Determine the (x, y) coordinate at the center of the cell enclosing the given text.  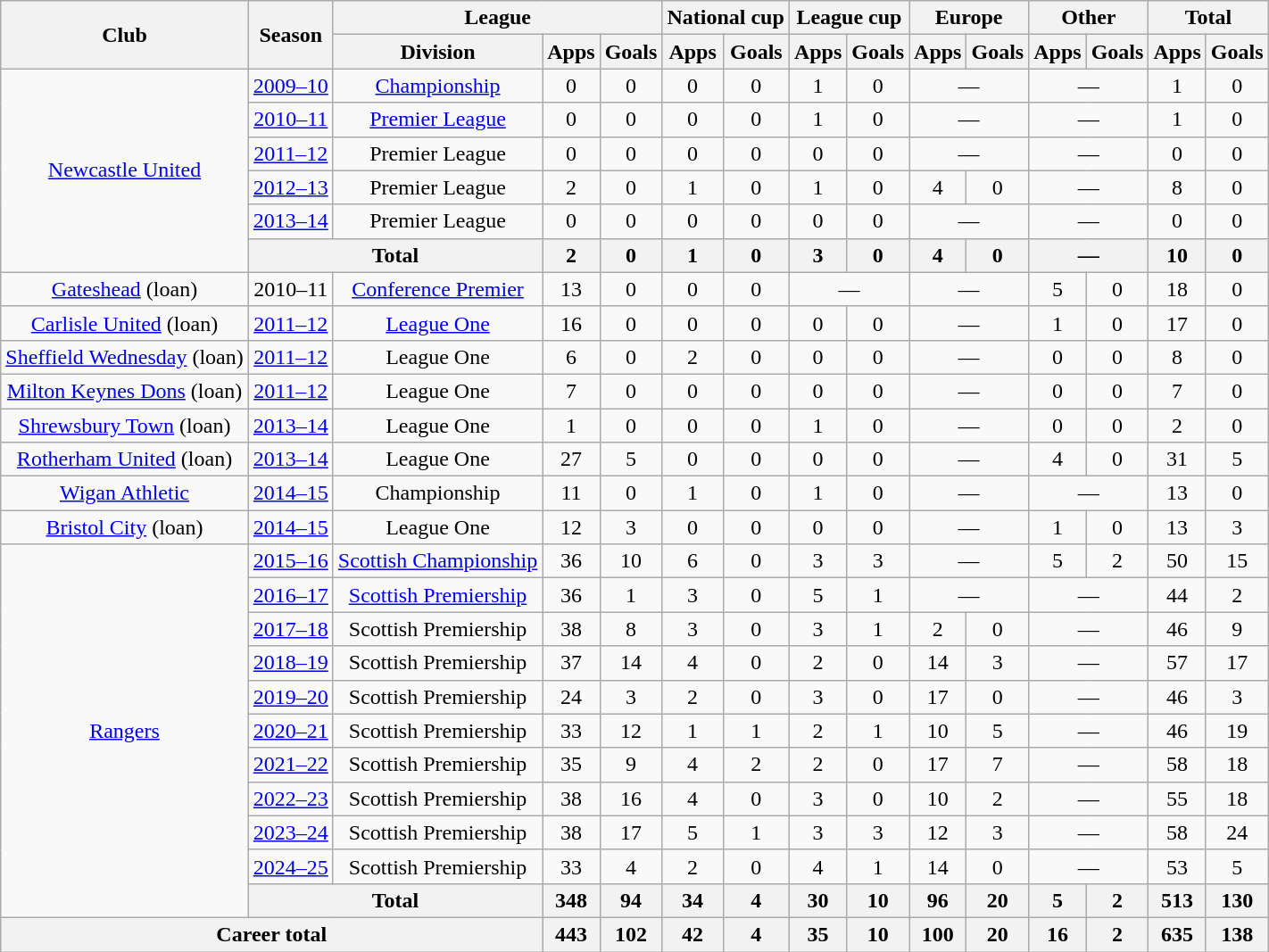
Rangers (125, 732)
League (498, 18)
513 (1177, 900)
Rotherham United (loan) (125, 459)
37 (571, 663)
Sheffield Wednesday (loan) (125, 357)
Newcastle United (125, 170)
Scottish Championship (437, 561)
Gateshead (loan) (125, 289)
2023–24 (291, 832)
130 (1237, 900)
Milton Keynes Dons (loan) (125, 391)
2016–17 (291, 595)
57 (1177, 663)
Shrewsbury Town (loan) (125, 426)
11 (571, 493)
138 (1237, 934)
100 (938, 934)
National cup (726, 18)
2022–23 (291, 799)
Wigan Athletic (125, 493)
27 (571, 459)
2021–22 (291, 765)
55 (1177, 799)
19 (1237, 731)
102 (631, 934)
96 (938, 900)
44 (1177, 595)
15 (1237, 561)
2015–16 (291, 561)
348 (571, 900)
2017–18 (291, 629)
Club (125, 35)
2012–13 (291, 187)
2009–10 (291, 86)
2018–19 (291, 663)
Conference Premier (437, 289)
Europe (969, 18)
2020–21 (291, 731)
Division (437, 52)
443 (571, 934)
Other (1089, 18)
Season (291, 35)
635 (1177, 934)
94 (631, 900)
2019–20 (291, 697)
50 (1177, 561)
42 (693, 934)
League cup (849, 18)
31 (1177, 459)
2024–25 (291, 866)
53 (1177, 866)
Career total (271, 934)
30 (817, 900)
34 (693, 900)
Bristol City (loan) (125, 527)
Carlisle United (loan) (125, 323)
